For the text-containing cell, return its midpoint in [X, Y] coordinate format. 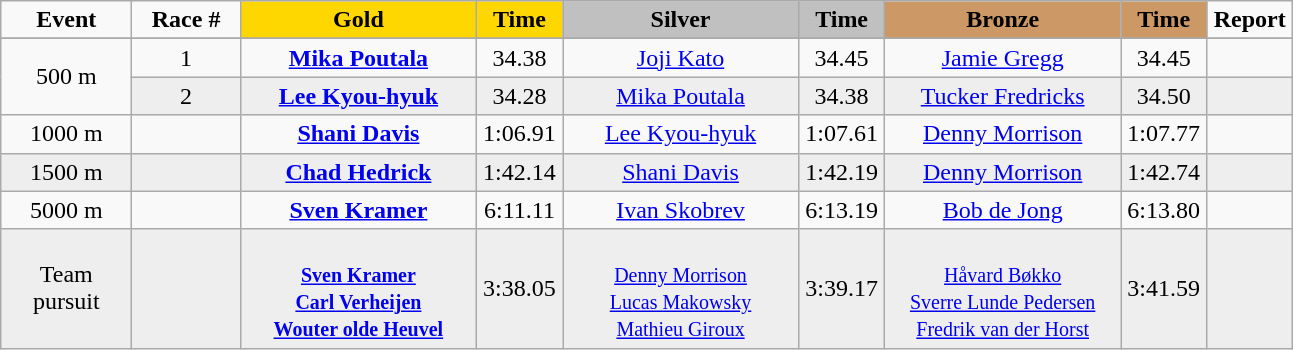
Bronze [1003, 20]
Håvard BøkkoSverre Lunde PedersenFredrik van der Horst [1003, 288]
Report [1250, 20]
3:39.17 [842, 288]
1:06.91 [519, 134]
1 [186, 58]
Tucker Fredricks [1003, 96]
2 [186, 96]
6:13.19 [842, 210]
6:13.80 [1164, 210]
Event [66, 20]
1:07.61 [842, 134]
3:38.05 [519, 288]
3:41.59 [1164, 288]
Denny MorrisonLucas MakowskyMathieu Giroux [680, 288]
1:07.77 [1164, 134]
Joji Kato [680, 58]
Gold [358, 20]
Sven Kramer [358, 210]
1000 m [66, 134]
Race # [186, 20]
500 m [66, 77]
Ivan Skobrev [680, 210]
6:11.11 [519, 210]
Team pursuit [66, 288]
34.50 [1164, 96]
1:42.19 [842, 172]
34.28 [519, 96]
Jamie Gregg [1003, 58]
Sven KramerCarl VerheijenWouter olde Heuvel [358, 288]
1:42.14 [519, 172]
Bob de Jong [1003, 210]
Chad Hedrick [358, 172]
1:42.74 [1164, 172]
5000 m [66, 210]
1500 m [66, 172]
Silver [680, 20]
